Find where the given text appears and provide that cell's center as [X, Y] coordinate. 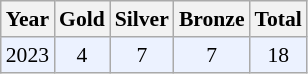
Total [278, 19]
Year [28, 19]
4 [82, 55]
18 [278, 55]
Silver [142, 19]
2023 [28, 55]
Bronze [212, 19]
Gold [82, 19]
